Find where the given text appears and provide that cell's center as [X, Y] coordinate. 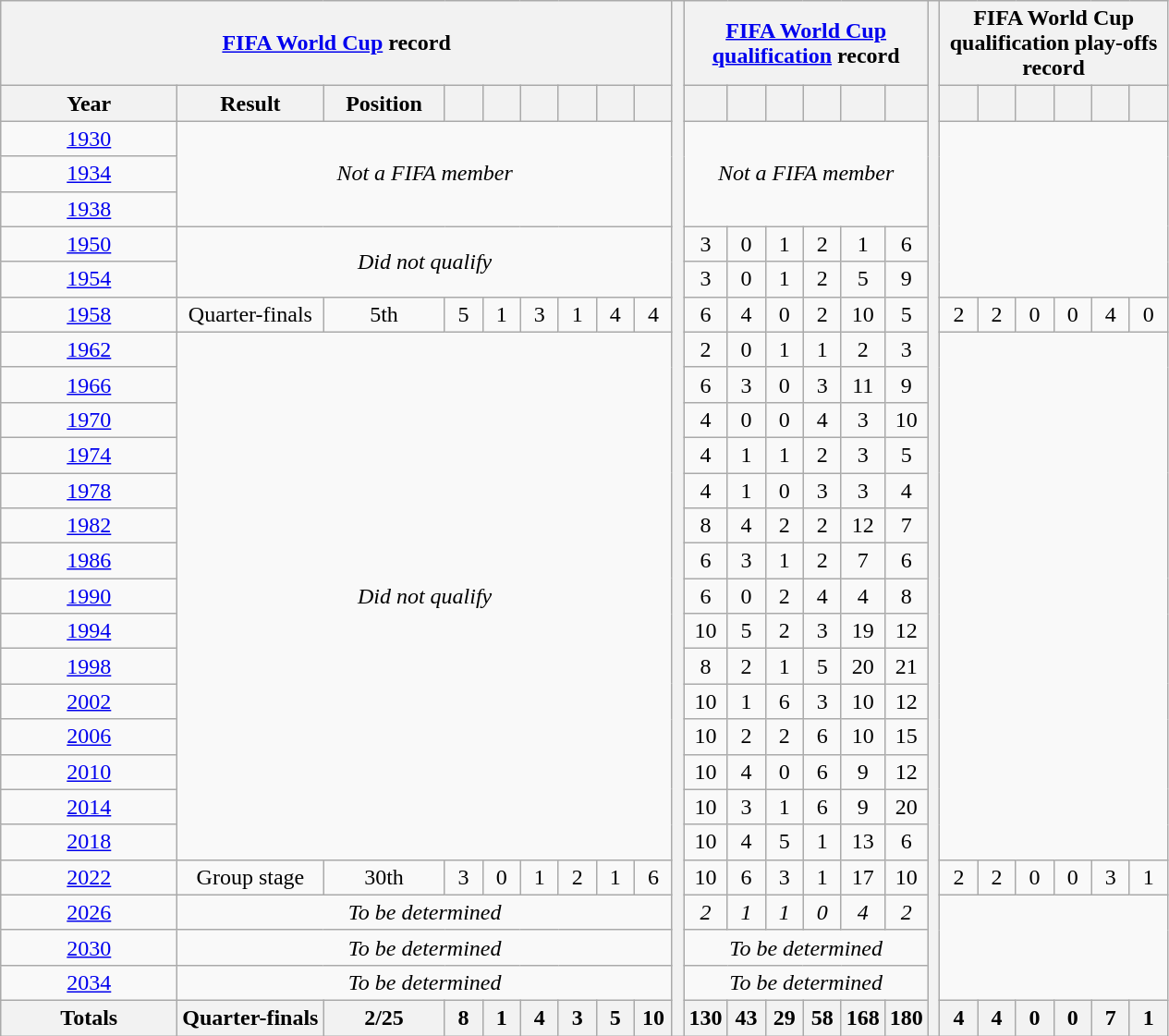
30th [384, 877]
29 [784, 1018]
1954 [89, 279]
19 [863, 631]
2010 [89, 772]
1974 [89, 455]
168 [863, 1018]
11 [863, 384]
1994 [89, 631]
FIFA World Cup record [336, 43]
1982 [89, 526]
1966 [89, 384]
2034 [89, 982]
2002 [89, 701]
1986 [89, 561]
1930 [89, 139]
2/25 [384, 1018]
43 [747, 1018]
2006 [89, 737]
2018 [89, 842]
2026 [89, 912]
Year [89, 104]
1990 [89, 596]
Position [384, 104]
130 [706, 1018]
1998 [89, 666]
1958 [89, 314]
FIFA World Cup qualification record [806, 43]
Group stage [250, 877]
21 [906, 666]
180 [906, 1018]
5th [384, 314]
17 [863, 877]
1978 [89, 491]
58 [822, 1018]
2030 [89, 947]
2014 [89, 807]
1970 [89, 420]
13 [863, 842]
1934 [89, 174]
FIFA World Cup qualification play-offs record [1053, 43]
1962 [89, 349]
1950 [89, 244]
Totals [89, 1018]
15 [906, 737]
2022 [89, 877]
1938 [89, 209]
Result [250, 104]
